Pinpoint the cell where the given text exists, returning its (x, y) midpoint coordinate. 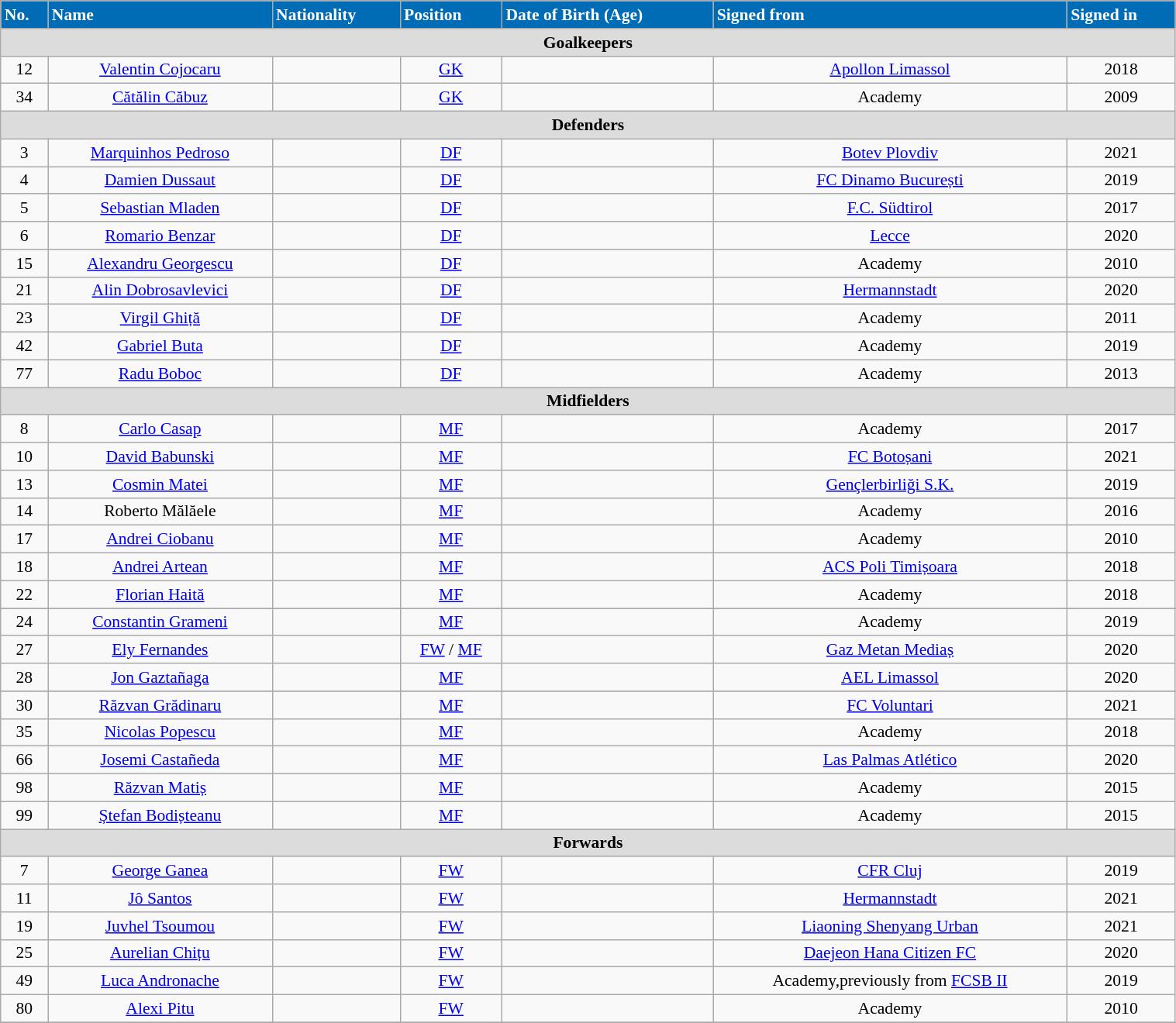
12 (25, 70)
27 (25, 650)
Ștefan Bodișteanu (160, 815)
Jon Gaztañaga (160, 677)
Gabriel Buta (160, 346)
Ely Fernandes (160, 650)
Apollon Limassol (890, 70)
8 (25, 429)
Lecce (890, 236)
2016 (1121, 511)
25 (25, 953)
Radu Boboc (160, 374)
Juvhel Tsoumou (160, 926)
FC Dinamo București (890, 181)
35 (25, 732)
FC Botoșani (890, 456)
Răzvan Grădinaru (160, 705)
14 (25, 511)
Gaz Metan Mediaș (890, 650)
F.C. Südtirol (890, 208)
Date of Birth (Age) (607, 15)
Academy,previously from FCSB II (890, 981)
19 (25, 926)
77 (25, 374)
17 (25, 539)
2011 (1121, 319)
Constantin Grameni (160, 622)
Cătălin Căbuz (160, 98)
30 (25, 705)
CFR Cluj (890, 871)
66 (25, 760)
ACS Poli Timișoara (890, 567)
6 (25, 236)
18 (25, 567)
Botev Plovdiv (890, 153)
Alexandru Georgescu (160, 263)
FC Voluntari (890, 705)
Nationality (336, 15)
99 (25, 815)
Josemi Castañeda (160, 760)
21 (25, 291)
Sebastian Mladen (160, 208)
Răzvan Matiș (160, 788)
Daejeon Hana Citizen FC (890, 953)
Valentin Cojocaru (160, 70)
24 (25, 622)
Damien Dussaut (160, 181)
42 (25, 346)
15 (25, 263)
28 (25, 677)
Roberto Mălăele (160, 511)
Forwards (588, 843)
Alexi Pitu (160, 1009)
10 (25, 456)
David Babunski (160, 456)
11 (25, 898)
Name (160, 15)
Carlo Casap (160, 429)
Aurelian Chițu (160, 953)
George Ganea (160, 871)
4 (25, 181)
2009 (1121, 98)
Cosmin Matei (160, 484)
Marquinhos Pedroso (160, 153)
13 (25, 484)
80 (25, 1009)
Goalkeepers (588, 43)
49 (25, 981)
Nicolas Popescu (160, 732)
23 (25, 319)
3 (25, 153)
Andrei Ciobanu (160, 539)
22 (25, 594)
5 (25, 208)
Defenders (588, 126)
Midfielders (588, 401)
Andrei Artean (160, 567)
2013 (1121, 374)
Alin Dobrosavlevici (160, 291)
Florian Haită (160, 594)
7 (25, 871)
FW / MF (451, 650)
AEL Limassol (890, 677)
Las Palmas Atlético (890, 760)
98 (25, 788)
Romario Benzar (160, 236)
Virgil Ghiță (160, 319)
No. (25, 15)
Signed from (890, 15)
Position (451, 15)
Jô Santos (160, 898)
Liaoning Shenyang Urban (890, 926)
Gençlerbirliği S.K. (890, 484)
34 (25, 98)
Luca Andronache (160, 981)
Signed in (1121, 15)
